Pinpoint the cell where the given text exists, returning its (x, y) midpoint coordinate. 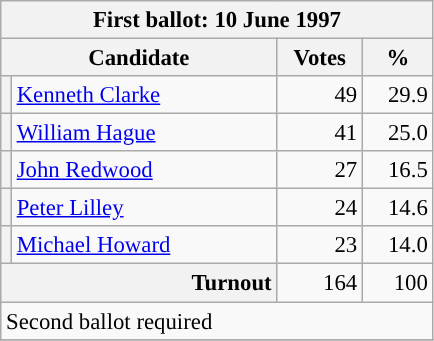
Votes (320, 58)
% (398, 58)
William Hague (144, 133)
164 (320, 283)
14.6 (398, 208)
Michael Howard (144, 245)
23 (320, 245)
27 (320, 170)
14.0 (398, 245)
Second ballot required (217, 321)
24 (320, 208)
Peter Lilley (144, 208)
First ballot: 10 June 1997 (217, 20)
29.9 (398, 95)
41 (320, 133)
16.5 (398, 170)
Kenneth Clarke (144, 95)
Turnout (139, 283)
John Redwood (144, 170)
25.0 (398, 133)
100 (398, 283)
49 (320, 95)
Candidate (139, 58)
